Provide the (x, y) coordinate of the cell's center where the given text is located.  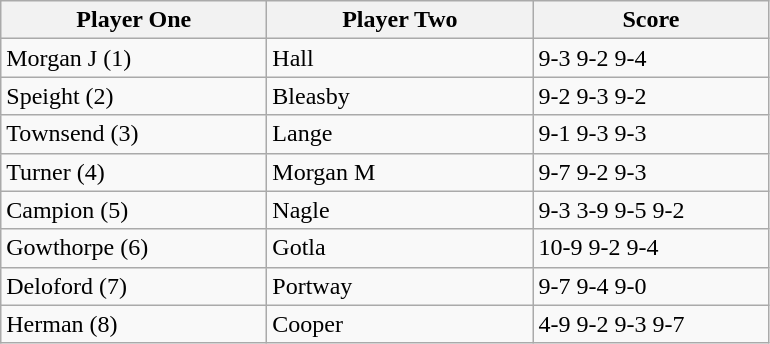
9-7 9-4 9-0 (651, 286)
4-9 9-2 9-3 9-7 (651, 324)
Herman (8) (134, 324)
9-3 3-9 9-5 9-2 (651, 210)
Player One (134, 20)
9-7 9-2 9-3 (651, 172)
9-1 9-3 9-3 (651, 134)
Bleasby (400, 96)
Turner (4) (134, 172)
Speight (2) (134, 96)
10-9 9-2 9-4 (651, 248)
Gotla (400, 248)
Morgan J (1) (134, 58)
9-3 9-2 9-4 (651, 58)
Score (651, 20)
Cooper (400, 324)
Morgan M (400, 172)
Nagle (400, 210)
Portway (400, 286)
Deloford (7) (134, 286)
9-2 9-3 9-2 (651, 96)
Lange (400, 134)
Campion (5) (134, 210)
Townsend (3) (134, 134)
Gowthorpe (6) (134, 248)
Hall (400, 58)
Player Two (400, 20)
